From the cell containing the given text, extract its center point as [x, y] coordinate. 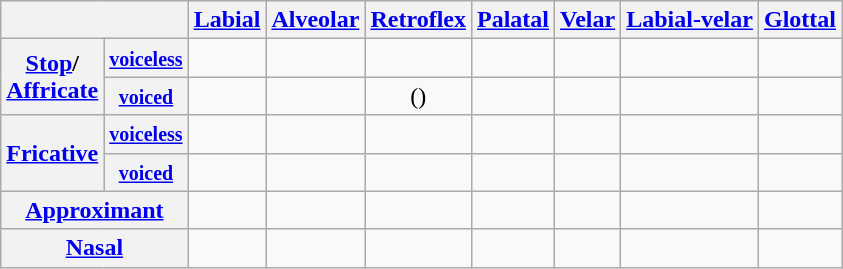
Nasal [94, 248]
Alveolar [316, 20]
Fricative [52, 153]
Velar [588, 20]
Palatal [512, 20]
Labial-velar [690, 20]
Retroflex [418, 20]
() [418, 96]
Stop/Affricate [52, 77]
Labial [227, 20]
Glottal [800, 20]
Approximant [94, 210]
